Capture the cell that displays the provided text and extract its (x, y) central coordinate. 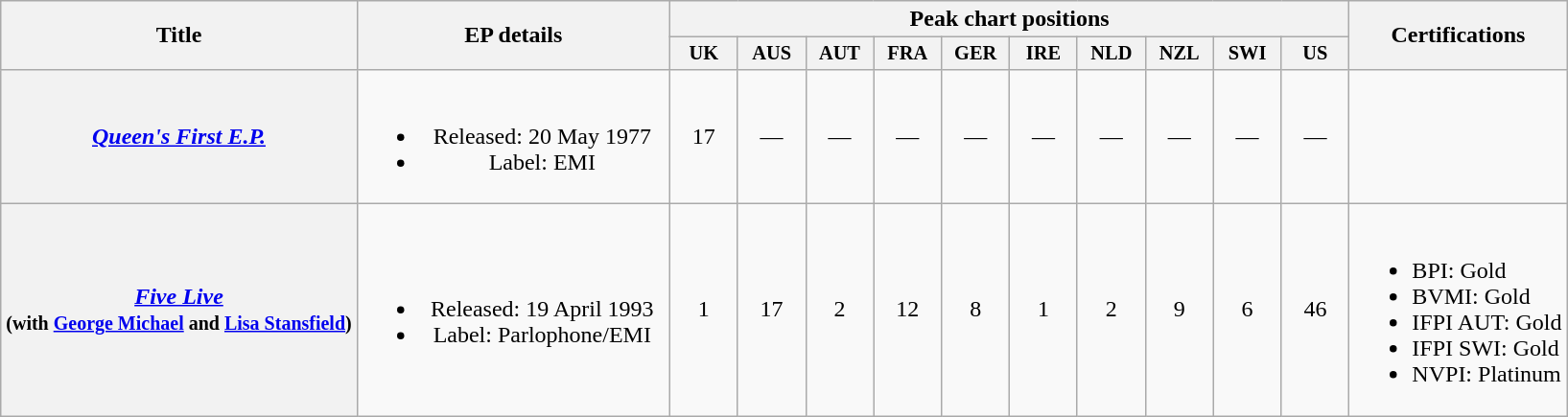
UK (704, 54)
Peak chart positions (1009, 19)
Released: 19 April 1993Label: Parlophone/EMI (513, 311)
6 (1247, 311)
AUS (771, 54)
IRE (1043, 54)
FRA (907, 54)
Queen's First E.P. (179, 136)
US (1316, 54)
Five Live (with George Michael and Lisa Stansfield) (179, 311)
12 (907, 311)
Certifications (1458, 35)
GER (976, 54)
AUT (840, 54)
Released: 20 May 1977Label: EMI (513, 136)
46 (1316, 311)
SWI (1247, 54)
NLD (1111, 54)
9 (1180, 311)
EP details (513, 35)
NZL (1180, 54)
BPI: GoldBVMI: GoldIFPI AUT: GoldIFPI SWI: GoldNVPI: Platinum (1458, 311)
8 (976, 311)
Title (179, 35)
